For the text-containing cell, return its midpoint in [x, y] coordinate format. 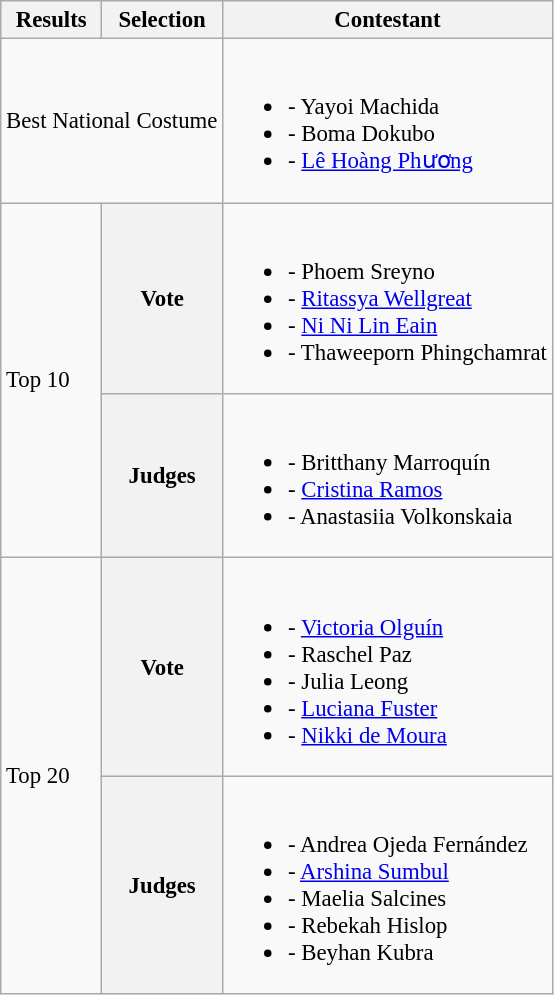
Top 10 [52, 380]
- Victoria Olguín - Raschel Paz - Julia Leong - Luciana Fuster - Nikki de Moura [388, 667]
Top 20 [52, 776]
Results [52, 20]
- Andrea Ojeda Fernández - Arshina Sumbul - Maelia Salcines - Rebekah Hislop - Beyhan Kubra [388, 885]
- Phoem Sreyno - Ritassya Wellgreat - Ni Ni Lin Eain - Thaweeporn Phingchamrat [388, 298]
Best National Costume [112, 121]
Selection [162, 20]
- Yayoi Machida - Boma Dokubo - Lê Hoàng Phương [388, 121]
- Britthany Marroquín - Cristina Ramos - Anastasiia Volkonskaia [388, 476]
Contestant [388, 20]
